Scan for the cell matching the given text and deliver its [X, Y] coordinate at center. 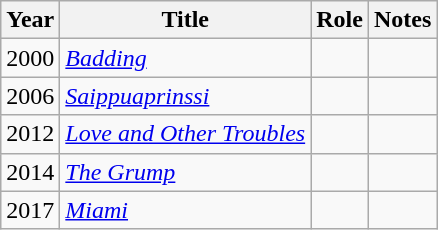
Role [340, 20]
Saippuaprinssi [186, 96]
Love and Other Troubles [186, 134]
The Grump [186, 172]
2017 [30, 210]
Notes [402, 20]
2000 [30, 58]
2014 [30, 172]
2012 [30, 134]
Miami [186, 210]
Badding [186, 58]
Year [30, 20]
2006 [30, 96]
Title [186, 20]
